Output the [X, Y] coordinate of the center of the cell containing the given text.  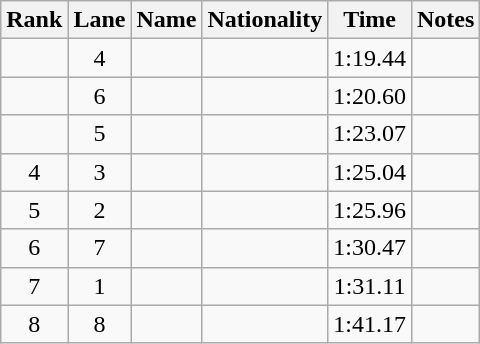
1:31.11 [370, 286]
1:25.96 [370, 210]
1 [100, 286]
1:41.17 [370, 324]
Name [166, 20]
Rank [34, 20]
Notes [445, 20]
1:25.04 [370, 172]
1:19.44 [370, 58]
1:20.60 [370, 96]
Time [370, 20]
3 [100, 172]
1:23.07 [370, 134]
Nationality [265, 20]
2 [100, 210]
1:30.47 [370, 248]
Lane [100, 20]
